Locate the cell with the specified text and output its (X, Y) center coordinate. 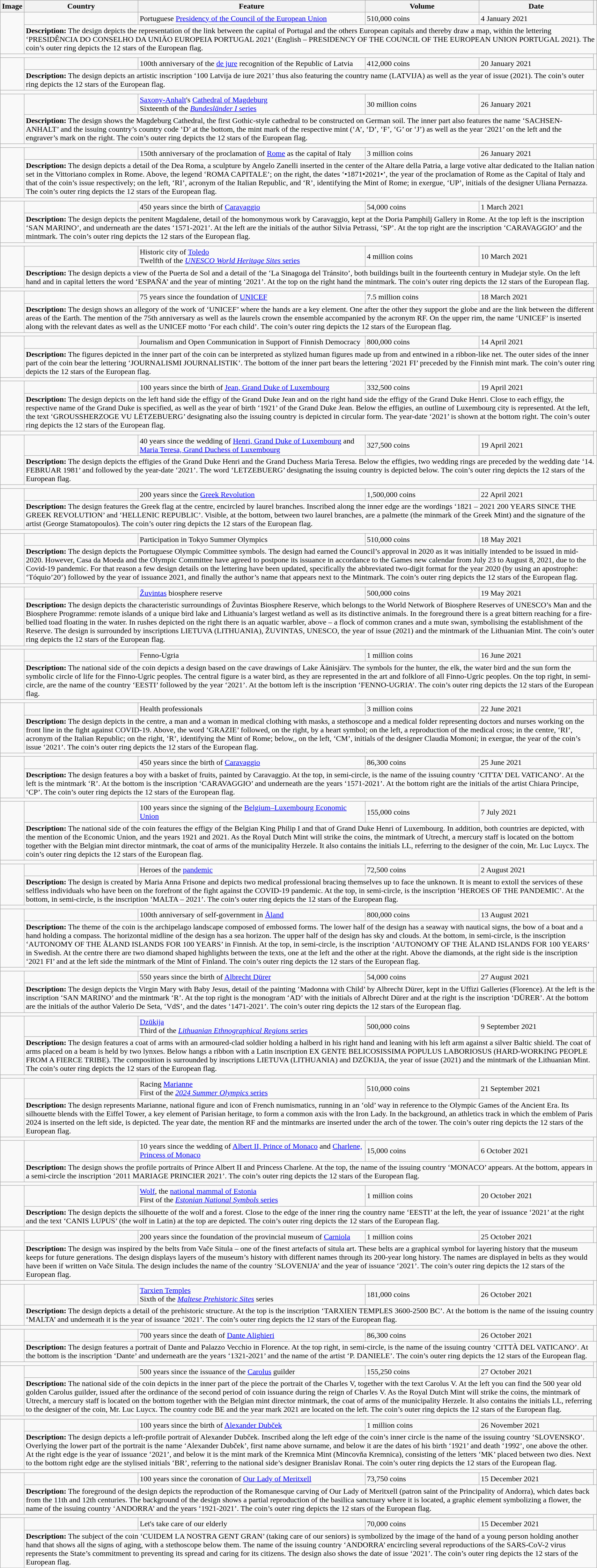
Date (536, 6)
13 August 2021 (536, 915)
Feature (252, 6)
100 years since the birth of Jean, Grand Duke of Luxembourg (252, 387)
Portuguese Presidency of the Council of the European Union (252, 18)
Wolf, the national mammal of EstoniaFirst of the Estonian National Symbols series (252, 1196)
Participation in Tokyo Summer Olympics (252, 539)
100 years since the signing of the Belgium–Luxembourg Economic Union (252, 812)
1,500,000 coins (422, 495)
Volume (422, 6)
Žuvintas biosphere reserve (252, 593)
9 September 2021 (536, 1027)
Historic city of ToledoTwelfth of the UNESCO World Heritage Sites series (252, 256)
40 years since the wedding of Henri, Grand Duke of Luxembourg and Maria Teresa, Grand Duchess of Luxembourg (252, 445)
22 April 2021 (536, 495)
21 September 2021 (536, 1088)
10 years since the wedding of Albert II, Prince of Monaco and Charlene, Princess of Monaco (252, 1151)
16 June 2021 (536, 655)
Health professionals (252, 709)
Saxony-Anhalt's Cathedral of MagdeburgSixteenth of the Bundesländer I series (252, 104)
30 million coins (422, 104)
22 June 2021 (536, 709)
200 years since the Greek Revolution (252, 495)
7 July 2021 (536, 812)
20 October 2021 (536, 1196)
100 years since the birth of Alexander Dubček (252, 1425)
Fenno-Ugria (252, 655)
181,000 coins (422, 1294)
20 January 2021 (536, 63)
Heroes of the pandemic (252, 870)
412,000 coins (422, 63)
27 October 2021 (536, 1372)
18 March 2021 (536, 297)
100th anniversary of self-government in Åland (252, 915)
100 years since the coronation of Our Lady of Meritxell (252, 1479)
DzūkijaThird of the Lithuanian Ethnographical Regions series (252, 1027)
Tarxien TemplesSixth of the Maltese Prehistoric Sites series (252, 1294)
2 August 2021 (536, 870)
7.5 million coins (422, 297)
700 years since the death of Dante Alighieri (252, 1335)
19 May 2021 (536, 593)
70,000 coins (422, 1524)
4 January 2021 (536, 18)
14 April 2021 (536, 342)
Let's take care of our elderly (252, 1524)
200 years since the foundation of the provincial museum of Carniola (252, 1236)
155,250 coins (422, 1372)
1 March 2021 (536, 207)
6 October 2021 (536, 1151)
550 years since the birth of Albrecht Dürer (252, 977)
Country (81, 6)
15,000 coins (422, 1151)
10 March 2021 (536, 256)
75 years since the foundation of UNICEF (252, 297)
72,500 coins (422, 870)
332,500 coins (422, 387)
155,000 coins (422, 812)
18 May 2021 (536, 539)
Racing MarianneFirst of the 2024 Summer Olympics series (252, 1088)
73,750 coins (422, 1479)
25 June 2021 (536, 763)
150th anniversary of the proclamation of Rome as the capital of Italy (252, 153)
Image (12, 6)
327,500 coins (422, 445)
27 August 2021 (536, 977)
25 October 2021 (536, 1236)
500 years since the issuance of the Carolus guilder (252, 1372)
100th anniversary of the de jure recognition of the Republic of Latvia (252, 63)
Journalism and Open Communication in Support of Finnish Democracy (252, 342)
4 million coins (422, 256)
26 November 2021 (536, 1425)
